Capture the cell that displays the provided text and extract its [X, Y] central coordinate. 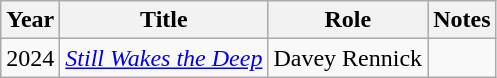
Davey Rennick [348, 58]
2024 [30, 58]
Title [164, 20]
Role [348, 20]
Notes [462, 20]
Still Wakes the Deep [164, 58]
Year [30, 20]
